For the text-containing cell, return its midpoint in (x, y) coordinate format. 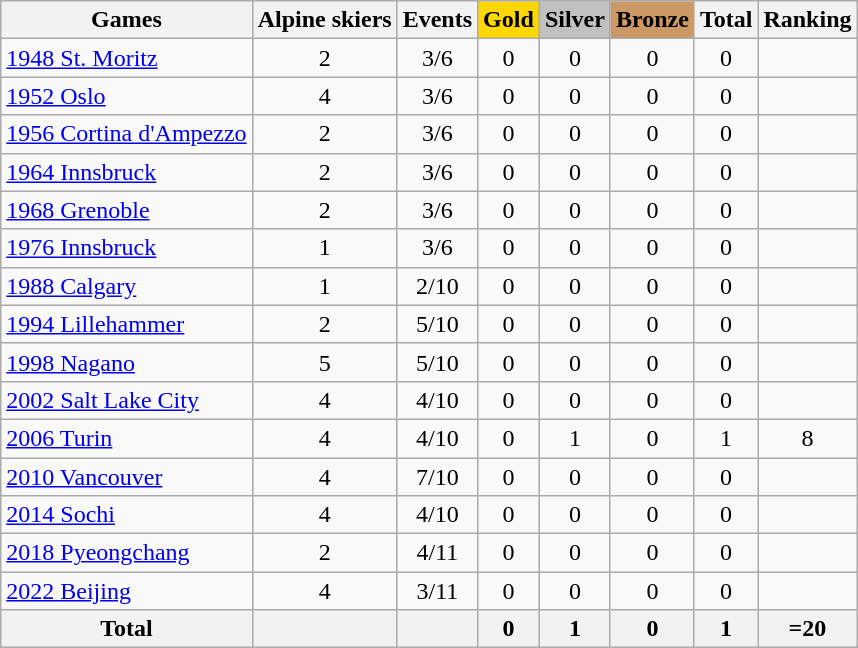
Alpine skiers (324, 20)
1948 St. Moritz (126, 58)
2010 Vancouver (126, 477)
1968 Grenoble (126, 210)
8 (808, 438)
2022 Beijing (126, 591)
2/10 (437, 286)
Games (126, 20)
1952 Oslo (126, 96)
1964 Innsbruck (126, 172)
Gold (509, 20)
3/11 (437, 591)
2002 Salt Lake City (126, 400)
2018 Pyeongchang (126, 553)
7/10 (437, 477)
Bronze (652, 20)
Silver (574, 20)
1998 Nagano (126, 362)
=20 (808, 629)
1988 Calgary (126, 286)
1994 Lillehammer (126, 324)
2014 Sochi (126, 515)
5 (324, 362)
1956 Cortina d'Ampezzo (126, 134)
Events (437, 20)
4/11 (437, 553)
1976 Innsbruck (126, 248)
2006 Turin (126, 438)
Ranking (808, 20)
